Capture the cell that displays the provided text and extract its (x, y) central coordinate. 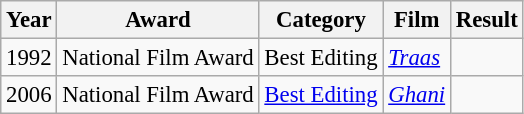
Year (29, 20)
Result (486, 20)
Traas (417, 58)
1992 (29, 58)
2006 (29, 95)
Category (321, 20)
Award (158, 20)
Ghani (417, 95)
Film (417, 20)
